Locate the cell with the specified text and output its (x, y) center coordinate. 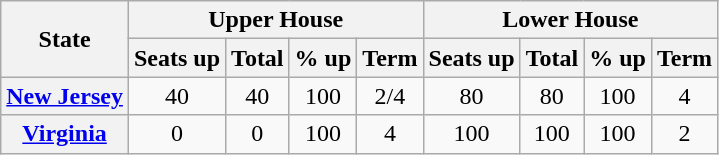
Upper House (276, 20)
New Jersey (65, 96)
Virginia (65, 134)
Lower House (570, 20)
2/4 (390, 96)
State (65, 39)
2 (684, 134)
